Provide the [x, y] coordinate of the cell's center where the given text is located.  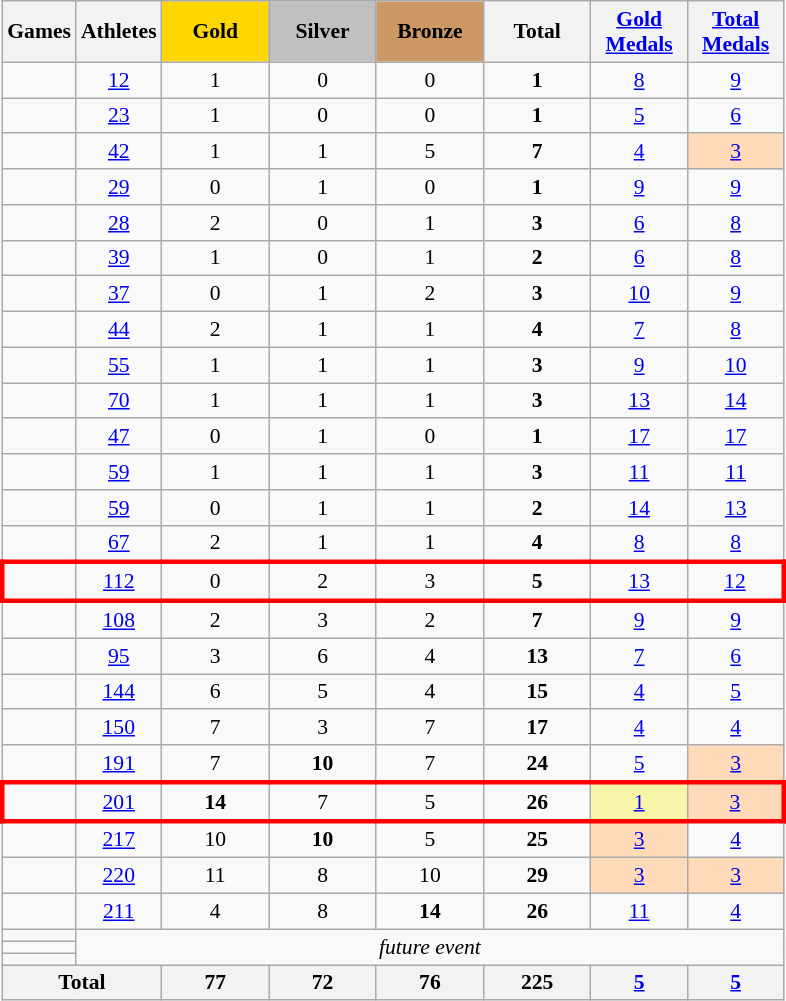
24 [538, 764]
23 [119, 116]
future event [430, 947]
44 [119, 330]
Gold [216, 32]
39 [119, 258]
150 [119, 728]
28 [119, 223]
Gold Medals [640, 32]
144 [119, 692]
37 [119, 294]
70 [119, 401]
15 [538, 692]
112 [119, 582]
95 [119, 656]
Total Medals [736, 32]
Games [39, 32]
225 [538, 983]
67 [119, 544]
220 [119, 876]
42 [119, 152]
25 [538, 840]
211 [119, 912]
72 [322, 983]
108 [119, 620]
55 [119, 365]
Athletes [119, 32]
77 [216, 983]
201 [119, 802]
76 [430, 983]
191 [119, 764]
Silver [322, 32]
Bronze [430, 32]
47 [119, 437]
217 [119, 840]
